For the text-containing cell, return its midpoint in [X, Y] coordinate format. 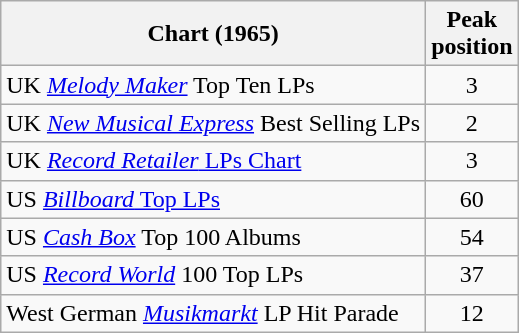
US Cash Box Top 100 Albums [214, 237]
12 [472, 313]
US Record World 100 Top LPs [214, 275]
Peakposition [472, 34]
UK Melody Maker Top Ten LPs [214, 85]
2 [472, 123]
West German Musikmarkt LP Hit Parade [214, 313]
37 [472, 275]
US Billboard Top LPs [214, 199]
60 [472, 199]
54 [472, 237]
UK Record Retailer LPs Chart [214, 161]
UK New Musical Express Best Selling LPs [214, 123]
Chart (1965) [214, 34]
